Extract the [X, Y] coordinate from the center of the cell holding the provided text.  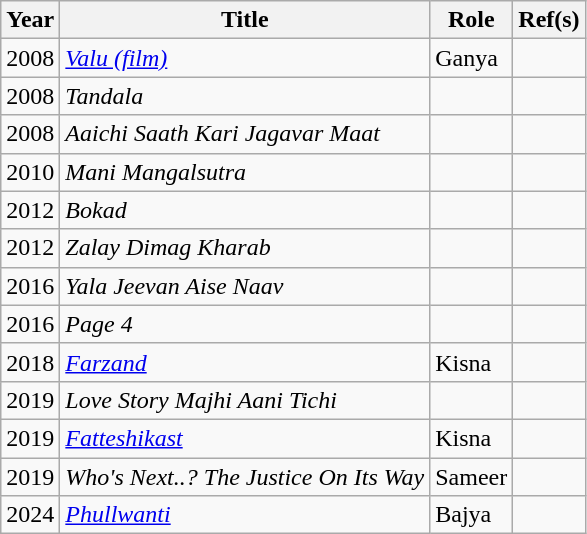
Sameer [472, 477]
Tandala [245, 96]
Aaichi Saath Kari Jagavar Maat [245, 134]
Love Story Majhi Aani Tichi [245, 400]
Role [472, 20]
Ganya [472, 58]
Title [245, 20]
Year [30, 20]
Who's Next..? The Justice On Its Way [245, 477]
Farzand [245, 362]
Bajya [472, 515]
2018 [30, 362]
Page 4 [245, 324]
Fatteshikast [245, 438]
Valu (film) [245, 58]
Zalay Dimag Kharab [245, 248]
Ref(s) [549, 20]
Bokad [245, 210]
Phullwanti [245, 515]
Yala Jeevan Aise Naav [245, 286]
Mani Mangalsutra [245, 172]
2010 [30, 172]
2024 [30, 515]
